Capture the cell that displays the provided text and extract its [x, y] central coordinate. 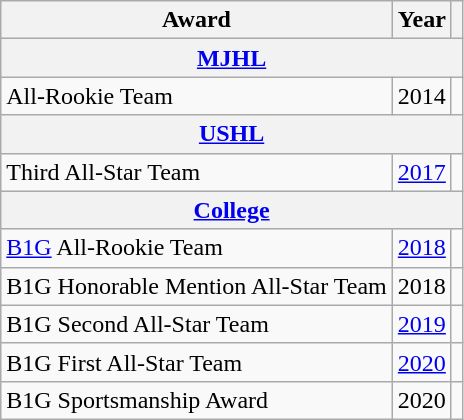
MJHL [232, 58]
College [232, 210]
B1G Second All-Star Team [197, 324]
Award [197, 20]
B1G Honorable Mention All-Star Team [197, 286]
B1G Sportsmanship Award [197, 400]
2017 [422, 172]
B1G First All-Star Team [197, 362]
Third All-Star Team [197, 172]
B1G All-Rookie Team [197, 248]
2019 [422, 324]
USHL [232, 134]
All-Rookie Team [197, 96]
Year [422, 20]
2014 [422, 96]
